Output the (X, Y) coordinate of the center of the cell containing the given text.  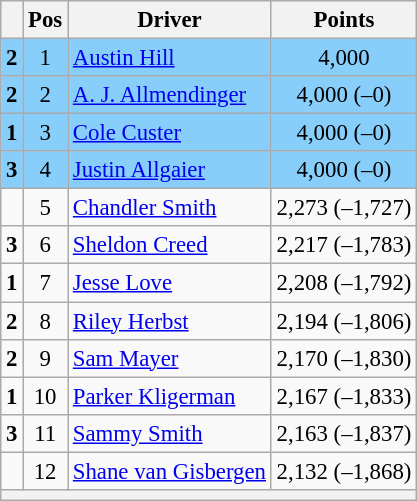
2,167 (–1,833) (344, 396)
2,208 (–1,792) (344, 283)
2,194 (–1,806) (344, 321)
Parker Kligerman (170, 396)
Austin Hill (170, 58)
2,170 (–1,830) (344, 358)
2,273 (–1,727) (344, 208)
Pos (46, 20)
7 (46, 283)
Jesse Love (170, 283)
10 (46, 396)
5 (46, 208)
2,163 (–1,837) (344, 433)
Sam Mayer (170, 358)
4,000 (344, 58)
12 (46, 471)
Chandler Smith (170, 208)
8 (46, 321)
2,132 (–1,868) (344, 471)
11 (46, 433)
Cole Custer (170, 133)
Shane van Gisbergen (170, 471)
2,217 (–1,783) (344, 245)
Driver (170, 20)
6 (46, 245)
4 (46, 170)
Sammy Smith (170, 433)
Points (344, 20)
Sheldon Creed (170, 245)
9 (46, 358)
Justin Allgaier (170, 170)
A. J. Allmendinger (170, 95)
Riley Herbst (170, 321)
